Search for the cell housing the specified text and yield its (X, Y) center coordinate. 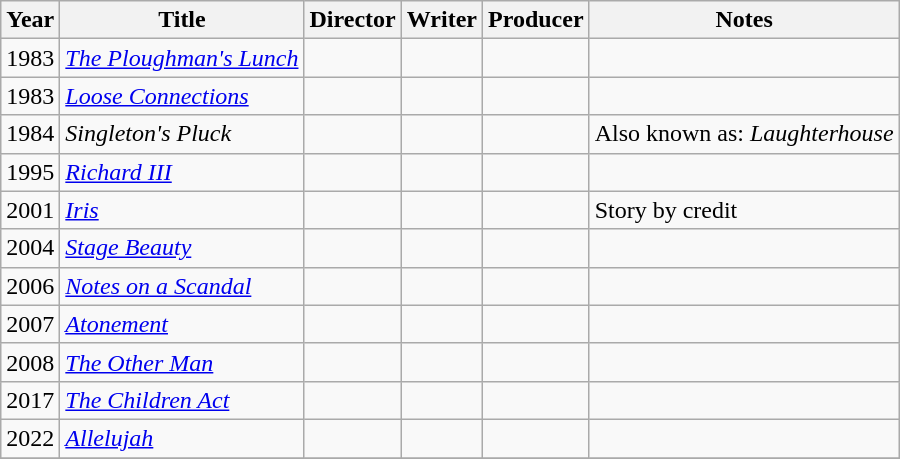
2006 (30, 286)
Producer (536, 20)
Singleton's Pluck (182, 134)
Year (30, 20)
Allelujah (182, 438)
Atonement (182, 324)
1984 (30, 134)
Story by credit (744, 210)
Title (182, 20)
2008 (30, 362)
The Other Man (182, 362)
Notes (744, 20)
Loose Connections (182, 96)
2001 (30, 210)
2007 (30, 324)
2004 (30, 248)
The Children Act (182, 400)
Director (352, 20)
1995 (30, 172)
2017 (30, 400)
Writer (442, 20)
2022 (30, 438)
The Ploughman's Lunch (182, 58)
Notes on a Scandal (182, 286)
Iris (182, 210)
Also known as: Laughterhouse (744, 134)
Richard III (182, 172)
Stage Beauty (182, 248)
